Return (X, Y) of the center of cell containing provided text 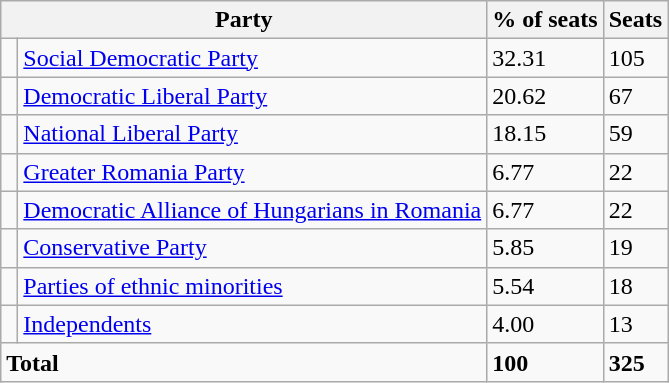
National Liberal Party (252, 134)
Greater Romania Party (252, 172)
67 (635, 96)
Democratic Alliance of Hungarians in Romania (252, 210)
13 (635, 324)
Independents (252, 324)
59 (635, 134)
325 (635, 362)
100 (545, 362)
Social Democratic Party (252, 58)
32.31 (545, 58)
20.62 (545, 96)
Party (244, 20)
18 (635, 286)
% of seats (545, 20)
5.85 (545, 248)
5.54 (545, 286)
4.00 (545, 324)
19 (635, 248)
Total (244, 362)
Seats (635, 20)
18.15 (545, 134)
Democratic Liberal Party (252, 96)
Conservative Party (252, 248)
Parties of ethnic minorities (252, 286)
105 (635, 58)
